For the text-containing cell, return its midpoint in [x, y] coordinate format. 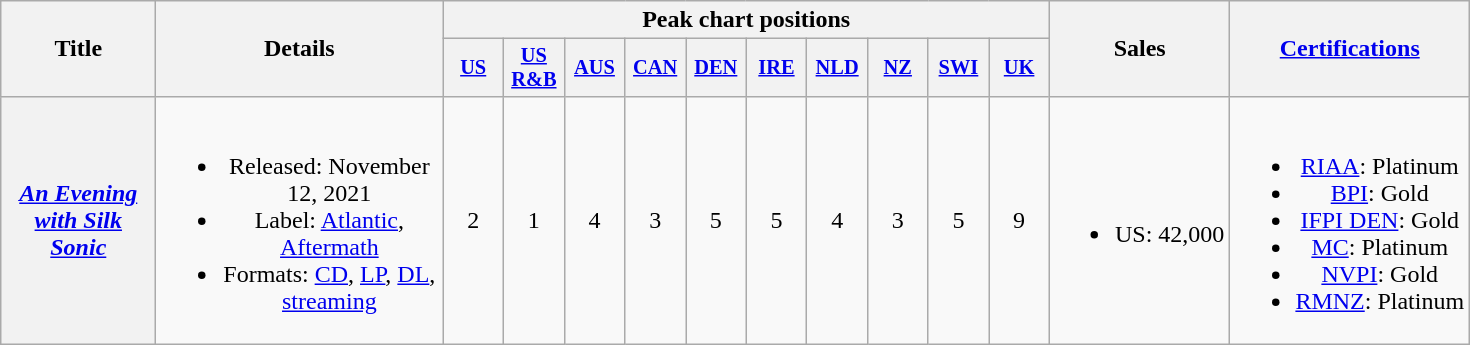
An Evening with Silk Sonic [78, 220]
Released: November 12, 2021Label: Atlantic, AftermathFormats: CD, LP, DL, streaming [300, 220]
US: 42,000 [1139, 220]
IRE [776, 68]
RIAA: PlatinumBPI: GoldIFPI DEN: GoldMC: PlatinumNVPI: GoldRMNZ: Platinum [1350, 220]
1 [534, 220]
DEN [716, 68]
US R&B [534, 68]
UK [1020, 68]
Certifications [1350, 49]
Details [300, 49]
US [474, 68]
CAN [656, 68]
Title [78, 49]
NZ [898, 68]
Sales [1139, 49]
AUS [594, 68]
SWI [958, 68]
9 [1020, 220]
NLD [838, 68]
Peak chart positions [746, 20]
2 [474, 220]
